Pinpoint the cell where the given text exists, returning its (X, Y) midpoint coordinate. 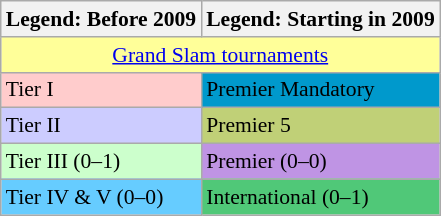
Premier (0–0) (320, 162)
Tier II (101, 126)
Premier Mandatory (320, 90)
Legend: Starting in 2009 (320, 19)
Grand Slam tournaments (220, 55)
Premier 5 (320, 126)
International (0–1) (320, 197)
Legend: Before 2009 (101, 19)
Tier I (101, 90)
Tier IV & V (0–0) (101, 197)
Tier III (0–1) (101, 162)
